Search for the cell housing the specified text and yield its [x, y] center coordinate. 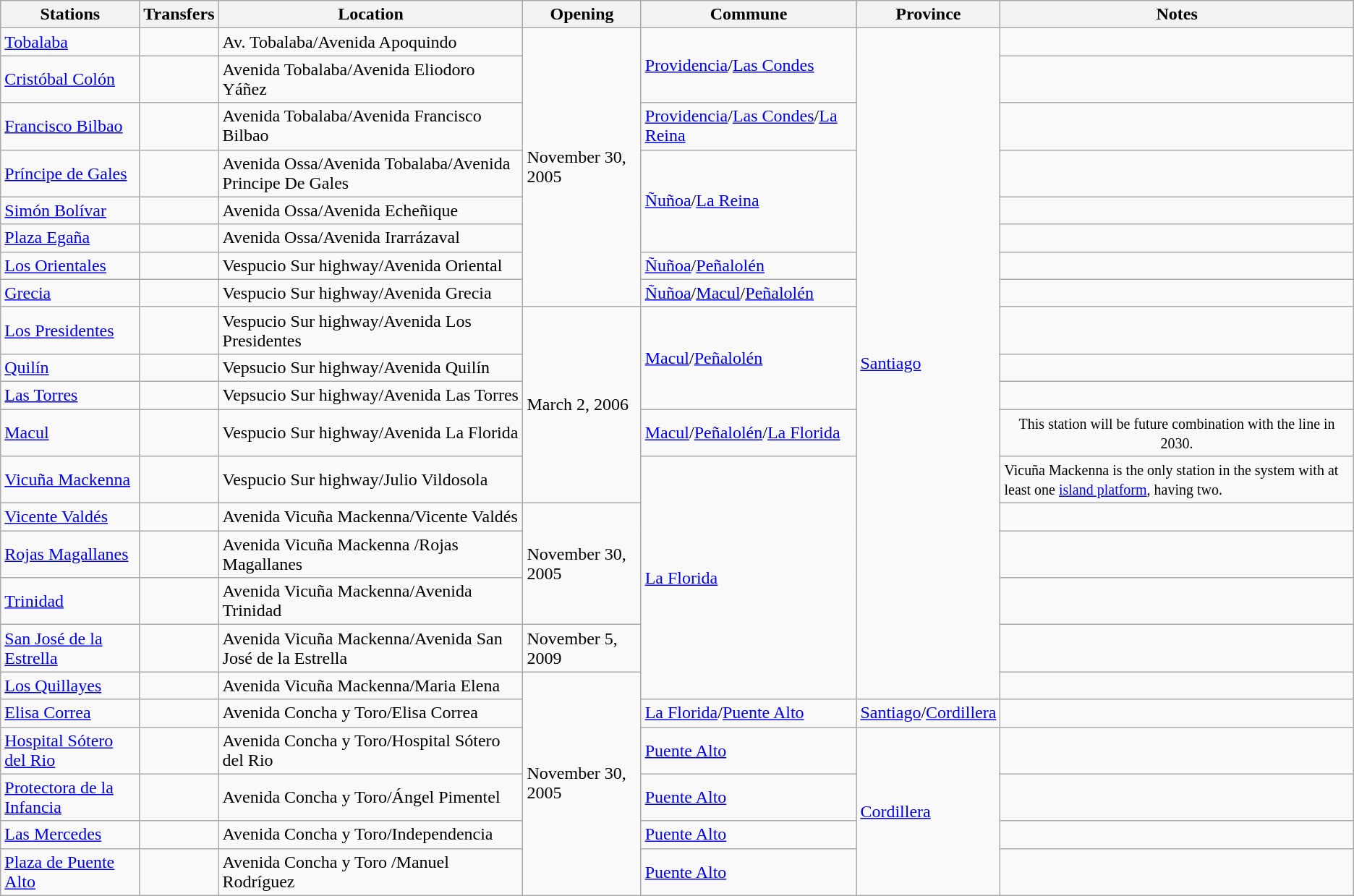
Providencia/Las Condes/La Reina [749, 126]
Location [370, 14]
Vespucio Sur highway/Avenida La Florida [370, 432]
Las Torres [70, 395]
Vicuña Mackenna [70, 480]
Protectora de la Infancia [70, 797]
Transfers [179, 14]
Avenida Vicuña Mackenna/Maria Elena [370, 686]
This station will be future combination with the line in 2030. [1177, 432]
Quilín [70, 367]
Opening [582, 14]
Province [929, 14]
Avenida Concha y Toro/Hospital Sótero del Rio [370, 751]
Vespucio Sur highway/Avenida Los Presidentes [370, 330]
Avenida Concha y Toro/Independencia [370, 835]
Trinidad [70, 602]
La Florida/Puente Alto [749, 713]
Cristóbal Colón [70, 80]
Vepsucio Sur highway/Avenida Quilín [370, 367]
San José de la Estrella [70, 648]
Avenida Tobalaba/Avenida Francisco Bilbao [370, 126]
Notes [1177, 14]
Avenida Ossa/Avenida Tobalaba/Avenida Principe De Gales [370, 174]
Macul/Peñalolén [749, 357]
Stations [70, 14]
Hospital Sótero del Rio [70, 751]
Rojas Magallanes [70, 554]
Santiago/Cordillera [929, 713]
Avenida Concha y Toro/Elisa Correa [370, 713]
Los Presidentes [70, 330]
Santiago [929, 364]
Elisa Correa [70, 713]
Avenida Ossa/Avenida Irarrázaval [370, 238]
March 2, 2006 [582, 405]
Los Quillayes [70, 686]
Av. Tobalaba/Avenida Apoquindo [370, 42]
Ñuñoa/Macul/Peñalolén [749, 293]
Las Mercedes [70, 835]
Los Orientales [70, 265]
Commune [749, 14]
Avenida Vicuña Mackenna/Avenida San José de la Estrella [370, 648]
Avenida Tobalaba/Avenida Eliodoro Yáñez [370, 80]
Providencia/Las Condes [749, 65]
Avenida Vicuña Mackenna/Vicente Valdés [370, 517]
Simón Bolívar [70, 210]
Francisco Bilbao [70, 126]
Grecia [70, 293]
Avenida Vicuña Mackenna/Avenida Trinidad [370, 602]
Macul [70, 432]
Plaza Egaña [70, 238]
Avenida Concha y Toro /Manuel Rodríguez [370, 872]
Vicuña Mackenna is the only station in the system with at least one island platform, having two. [1177, 480]
Vespucio Sur highway/Avenida Oriental [370, 265]
Vespucio Sur highway/Avenida Grecia [370, 293]
Tobalaba [70, 42]
Cordillera [929, 811]
Vespucio Sur highway/Julio Vildosola [370, 480]
Vicente Valdés [70, 517]
Ñuñoa/La Reina [749, 201]
Avenida Concha y Toro/Ángel Pimentel [370, 797]
Avenida Ossa/Avenida Echeñique [370, 210]
Ñuñoa/Peñalolén [749, 265]
Avenida Vicuña Mackenna /Rojas Magallanes [370, 554]
La Florida [749, 578]
Macul/Peñalolén/La Florida [749, 432]
November 5, 2009 [582, 648]
Príncipe de Gales [70, 174]
Vepsucio Sur highway/Avenida Las Torres [370, 395]
Plaza de Puente Alto [70, 872]
